Scan for the cell matching the given text and deliver its (X, Y) coordinate at center. 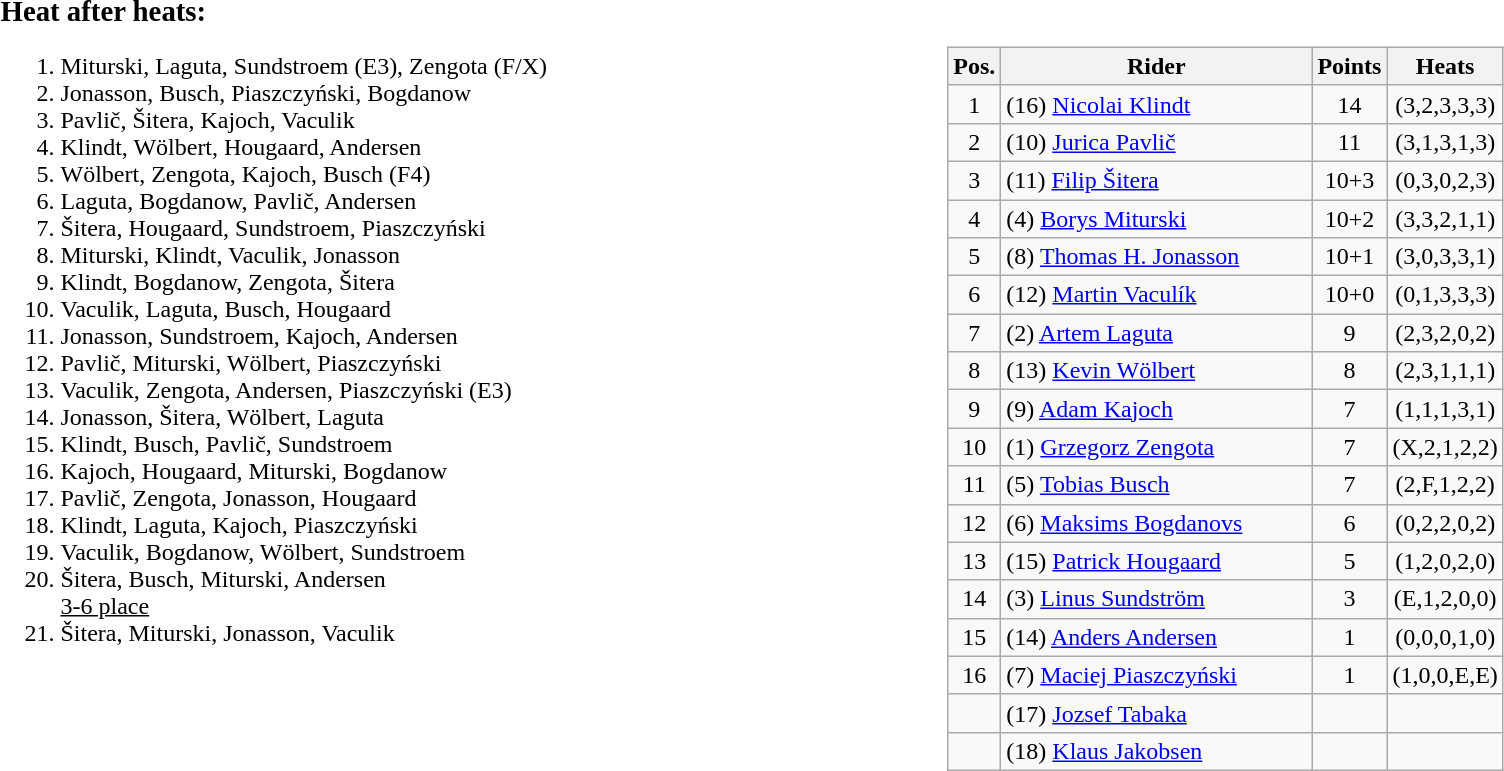
10+0 (1350, 295)
(15) Patrick Hougaard (1156, 561)
(10) Jurica Pavlič (1156, 142)
16 (974, 675)
Points (1350, 66)
2 (974, 142)
(1,0,0,E,E) (1445, 675)
(11) Filip Šitera (1156, 180)
(1) Grzegorz Zengota (1156, 447)
Rider (1156, 66)
(3) Linus Sundström (1156, 599)
(1,2,0,2,0) (1445, 561)
(16) Nicolai Klindt (1156, 104)
(18) Klaus Jakobsen (1156, 751)
(6) Maksims Bogdanovs (1156, 523)
(3,1,3,1,3) (1445, 142)
(E,1,2,0,0) (1445, 599)
(2,3,2,0,2) (1445, 333)
(3,2,3,3,3) (1445, 104)
(13) Kevin Wölbert (1156, 371)
(3,3,2,1,1) (1445, 219)
(4) Borys Miturski (1156, 219)
(2) Artem Laguta (1156, 333)
(9) Adam Kajoch (1156, 409)
Pos. (974, 66)
(8) Thomas H. Jonasson (1156, 257)
10+3 (1350, 180)
(3,0,3,3,1) (1445, 257)
(7) Maciej Piaszczyński (1156, 675)
10 (974, 447)
(2,F,1,2,2) (1445, 485)
12 (974, 523)
(X,2,1,2,2) (1445, 447)
(0,0,0,1,0) (1445, 637)
(5) Tobias Busch (1156, 485)
(14) Anders Andersen (1156, 637)
10+2 (1350, 219)
Heats (1445, 66)
(1,1,1,3,1) (1445, 409)
13 (974, 561)
15 (974, 637)
4 (974, 219)
(0,2,2,0,2) (1445, 523)
(0,1,3,3,3) (1445, 295)
(12) Martin Vaculík (1156, 295)
(0,3,0,2,3) (1445, 180)
(17) Jozsef Tabaka (1156, 713)
10+1 (1350, 257)
(2,3,1,1,1) (1445, 371)
